From the cell containing the given text, extract its center point as [x, y] coordinate. 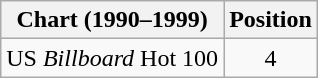
Chart (1990–1999) [112, 20]
US Billboard Hot 100 [112, 58]
Position [271, 20]
4 [271, 58]
